Provide the (X, Y) coordinate of the cell's center where the given text is located.  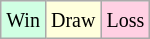
Draw (72, 20)
Win (24, 20)
Loss (126, 20)
